Provide the (X, Y) coordinate of the cell's center where the given text is located.  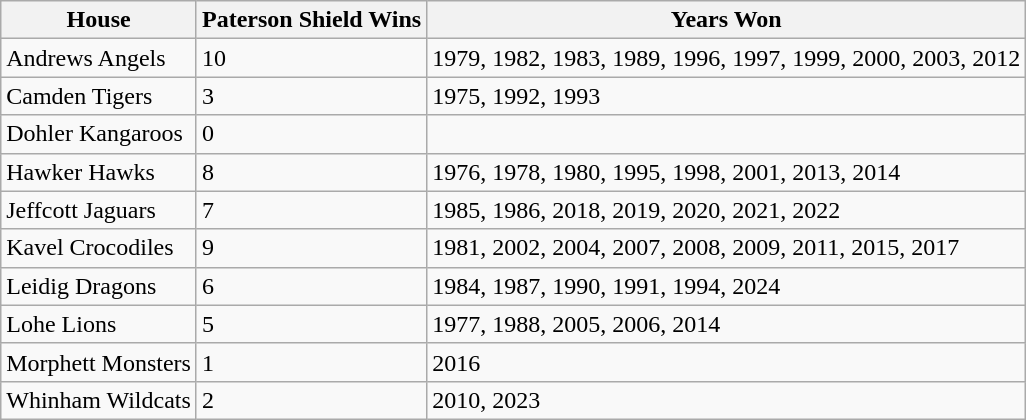
0 (311, 134)
9 (311, 248)
5 (311, 324)
2016 (726, 362)
Leidig Dragons (99, 286)
1985, 1986, 2018, 2019, 2020, 2021, 2022 (726, 210)
Dohler Kangaroos (99, 134)
10 (311, 58)
3 (311, 96)
1981, 2002, 2004, 2007, 2008, 2009, 2011, 2015, 2017 (726, 248)
1 (311, 362)
2010, 2023 (726, 400)
Kavel Crocodiles (99, 248)
Morphett Monsters (99, 362)
8 (311, 172)
Andrews Angels (99, 58)
Jeffcott Jaguars (99, 210)
Lohe Lions (99, 324)
2 (311, 400)
7 (311, 210)
House (99, 20)
6 (311, 286)
Paterson Shield Wins (311, 20)
Hawker Hawks (99, 172)
1975, 1992, 1993 (726, 96)
Years Won (726, 20)
1984, 1987, 1990, 1991, 1994, 2024 (726, 286)
1979, 1982, 1983, 1989, 1996, 1997, 1999, 2000, 2003, 2012 (726, 58)
1976, 1978, 1980, 1995, 1998, 2001, 2013, 2014 (726, 172)
Whinham Wildcats (99, 400)
Camden Tigers (99, 96)
1977, 1988, 2005, 2006, 2014 (726, 324)
